Identify which cell holds the provided text, then report its [X, Y] central coordinate. 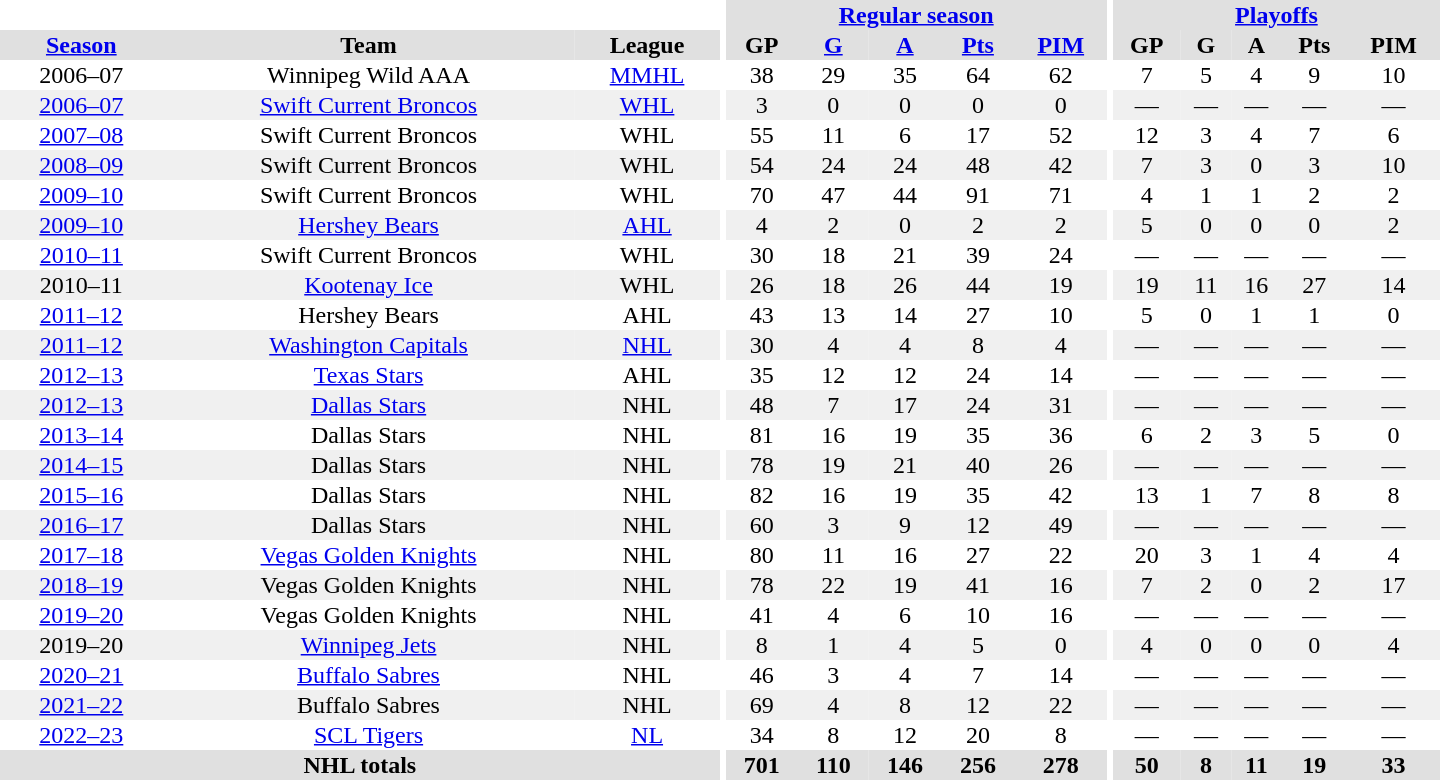
2021–22 [82, 705]
81 [762, 435]
46 [762, 675]
38 [762, 75]
69 [762, 705]
NL [646, 735]
701 [762, 765]
55 [762, 135]
2017–18 [82, 555]
82 [762, 495]
71 [1060, 195]
40 [978, 465]
MMHL [646, 75]
Texas Stars [369, 375]
SCL Tigers [369, 735]
Regular season [916, 15]
League [646, 45]
Season [82, 45]
64 [978, 75]
91 [978, 195]
Playoffs [1276, 15]
Team [369, 45]
2015–16 [82, 495]
Kootenay Ice [369, 285]
29 [833, 75]
278 [1060, 765]
70 [762, 195]
2020–21 [82, 675]
2007–08 [82, 135]
36 [1060, 435]
54 [762, 165]
2018–19 [82, 585]
50 [1147, 765]
256 [978, 765]
Winnipeg Jets [369, 645]
60 [762, 525]
2008–09 [82, 165]
Washington Capitals [369, 345]
31 [1060, 405]
2014–15 [82, 465]
33 [1394, 765]
34 [762, 735]
110 [833, 765]
47 [833, 195]
39 [978, 255]
43 [762, 315]
146 [906, 765]
52 [1060, 135]
NHL totals [360, 765]
2013–14 [82, 435]
62 [1060, 75]
80 [762, 555]
2022–23 [82, 735]
Winnipeg Wild AAA [369, 75]
2016–17 [82, 525]
49 [1060, 525]
